For the text-containing cell, return its midpoint in (x, y) coordinate format. 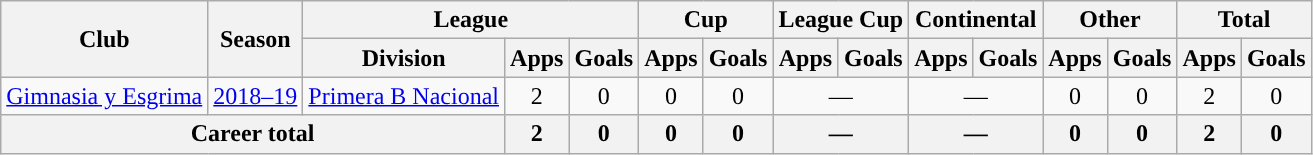
Season (256, 39)
Cup (706, 20)
Gimnasia y Esgrima (104, 96)
League Cup (841, 20)
Division (404, 58)
Total (1244, 20)
Club (104, 39)
Career total (253, 134)
League (471, 20)
2018–19 (256, 96)
Other (1110, 20)
Primera B Nacional (404, 96)
Continental (976, 20)
